Search for the cell housing the specified text and yield its (X, Y) center coordinate. 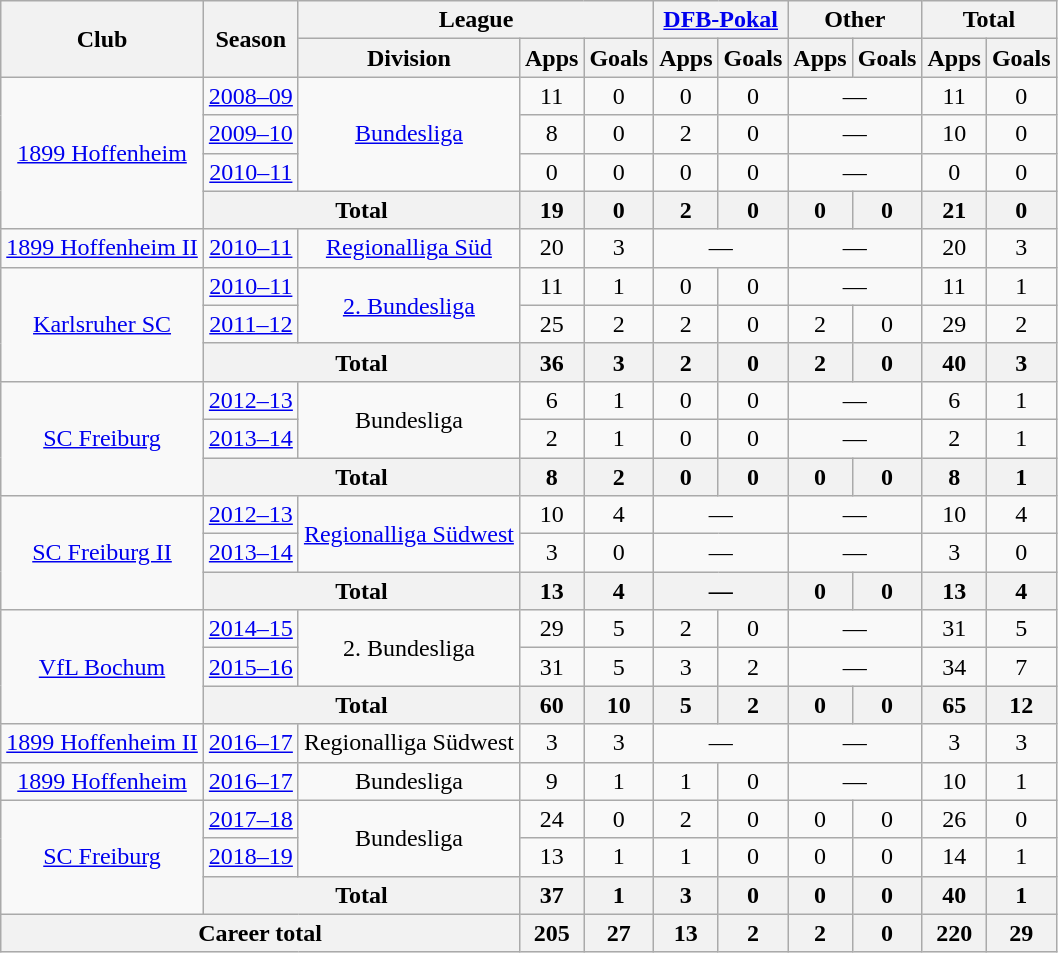
7 (1021, 667)
2014–15 (250, 629)
2018–19 (250, 857)
SC Freiburg II (102, 553)
2015–16 (250, 667)
205 (551, 933)
36 (551, 362)
9 (551, 781)
27 (619, 933)
Season (250, 39)
Division (408, 58)
2017–18 (250, 819)
220 (954, 933)
VfL Bochum (102, 667)
Career total (260, 933)
37 (551, 895)
34 (954, 667)
25 (551, 324)
Karlsruher SC (102, 324)
League (476, 20)
2008–09 (250, 96)
Other (855, 20)
14 (954, 857)
Club (102, 39)
21 (954, 210)
60 (551, 705)
24 (551, 819)
12 (1021, 705)
DFB-Pokal (721, 20)
65 (954, 705)
Regionalliga Süd (408, 248)
26 (954, 819)
2011–12 (250, 324)
19 (551, 210)
2009–10 (250, 134)
